Pinpoint the cell where the given text exists, returning its (X, Y) midpoint coordinate. 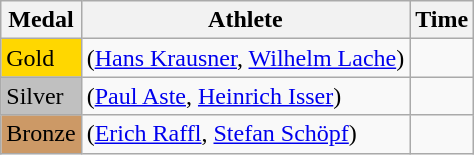
(Paul Aste, Heinrich Isser) (246, 96)
(Hans Krausner, Wilhelm Lache) (246, 58)
Bronze (41, 134)
Time (442, 20)
(Erich Raffl, Stefan Schöpf) (246, 134)
Gold (41, 58)
Athlete (246, 20)
Silver (41, 96)
Medal (41, 20)
